Determine the (x, y) coordinate at the center of the cell enclosing the given text.  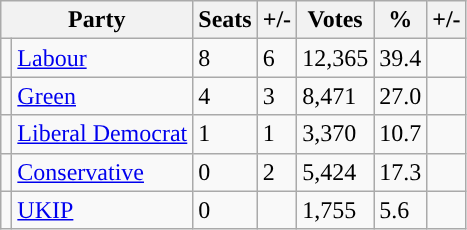
3 (276, 96)
4 (225, 96)
10.7 (400, 134)
Party (97, 20)
Seats (225, 20)
39.4 (400, 58)
8 (225, 58)
2 (276, 172)
Liberal Democrat (102, 134)
3,370 (336, 134)
1,755 (336, 210)
27.0 (400, 96)
6 (276, 58)
12,365 (336, 58)
Votes (336, 20)
UKIP (102, 210)
Labour (102, 58)
8,471 (336, 96)
Green (102, 96)
5,424 (336, 172)
Conservative (102, 172)
17.3 (400, 172)
% (400, 20)
5.6 (400, 210)
